Scan for the cell matching the given text and deliver its (x, y) coordinate at center. 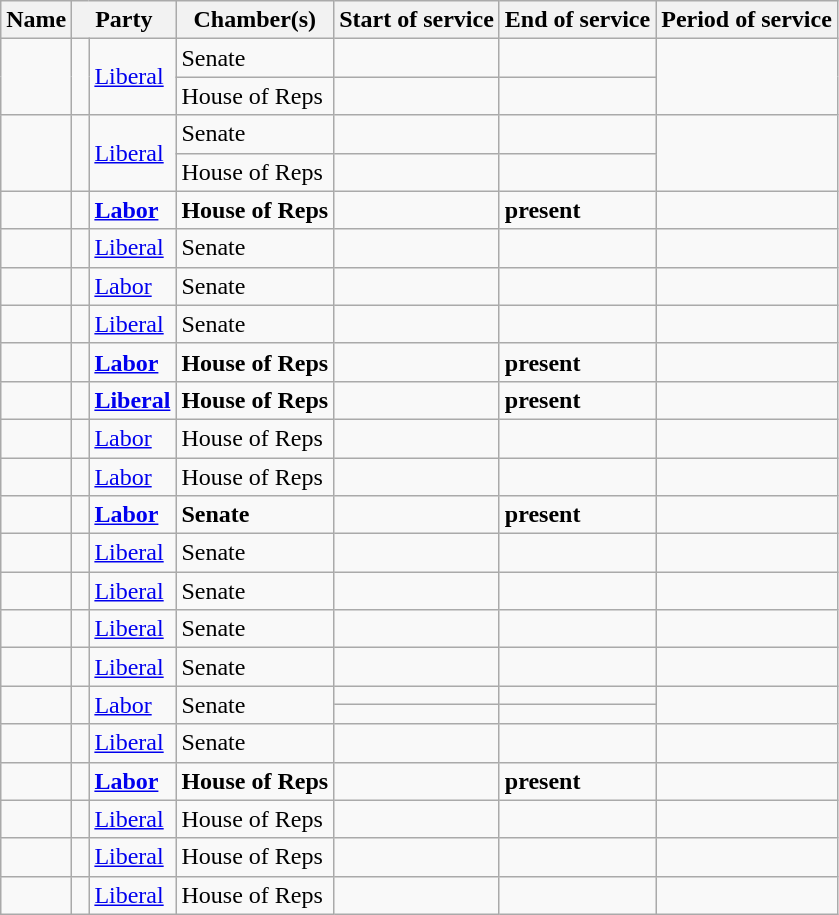
Name (36, 20)
Chamber(s) (255, 20)
Start of service (417, 20)
End of service (577, 20)
Party (124, 20)
Period of service (747, 20)
